Return the [X, Y] coordinate for the center point of the cell that contains the specified text.  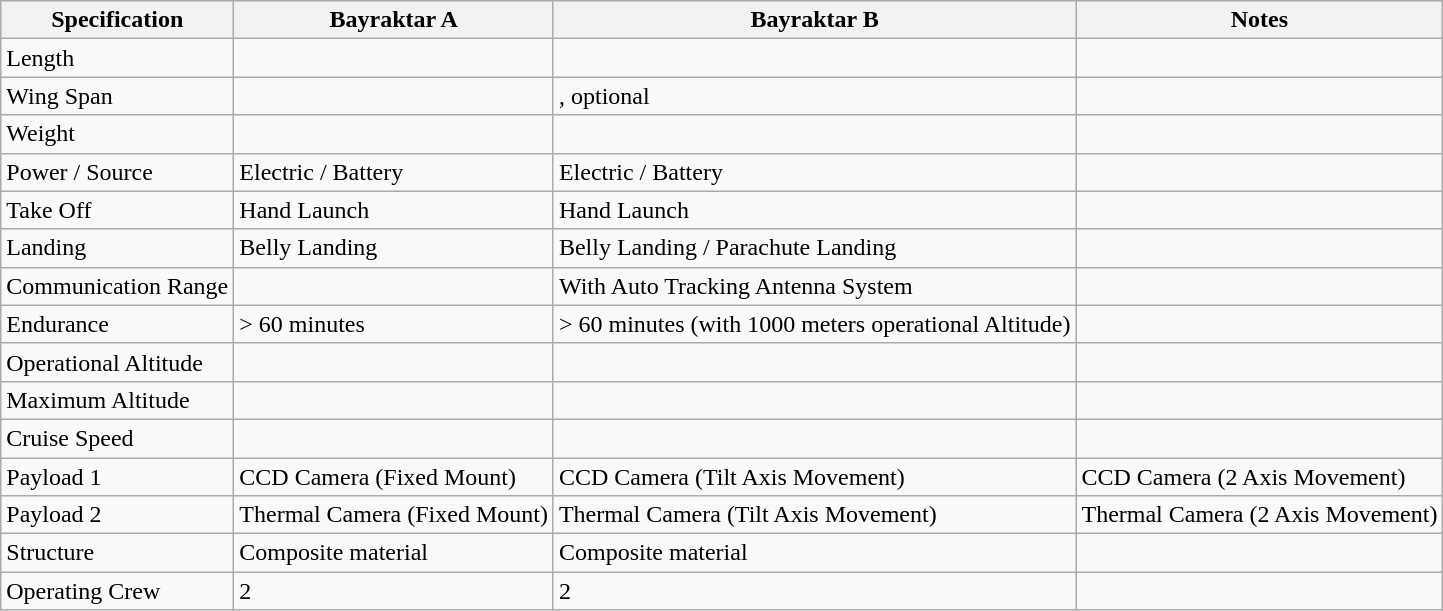
Take Off [118, 210]
Payload 1 [118, 477]
Thermal Camera (Tilt Axis Movement) [814, 515]
Communication Range [118, 286]
Thermal Camera (2 Axis Movement) [1260, 515]
Weight [118, 134]
Belly Landing / Parachute Landing [814, 248]
Operating Crew [118, 591]
, optional [814, 96]
Length [118, 58]
Landing [118, 248]
Maximum Altitude [118, 400]
Operational Altitude [118, 362]
Wing Span [118, 96]
Bayraktar B [814, 20]
Endurance [118, 324]
Cruise Speed [118, 438]
With Auto Tracking Antenna System [814, 286]
CCD Camera (Tilt Axis Movement) [814, 477]
Belly Landing [394, 248]
Bayraktar A [394, 20]
CCD Camera (2 Axis Movement) [1260, 477]
CCD Camera (Fixed Mount) [394, 477]
Thermal Camera (Fixed Mount) [394, 515]
> 60 minutes [394, 324]
> 60 minutes (with 1000 meters operational Altitude) [814, 324]
Notes [1260, 20]
Payload 2 [118, 515]
Structure [118, 553]
Specification [118, 20]
Power / Source [118, 172]
